Detect which cell encompasses the target text, then output its (x, y) center coordinate. 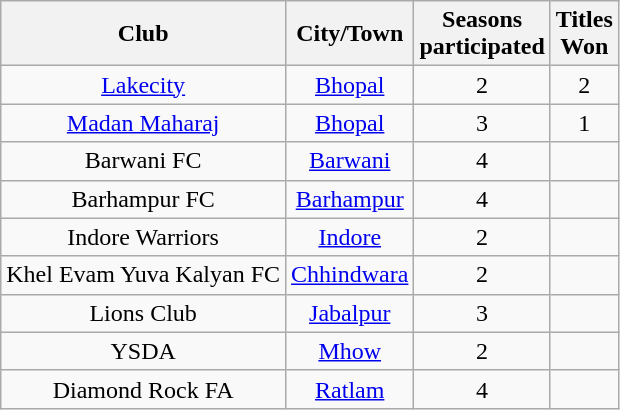
Lakecity (144, 85)
1 (584, 123)
Diamond Rock FA (144, 389)
Barwani FC (144, 161)
Barwani (350, 161)
Khel Evam Yuva Kalyan FC (144, 275)
Chhindwara (350, 275)
Indore (350, 237)
Ratlam (350, 389)
Barhampur (350, 199)
Titles Won (584, 34)
YSDA (144, 351)
Madan Maharaj (144, 123)
Barhampur FC (144, 199)
Mhow (350, 351)
City/Town (350, 34)
Club (144, 34)
Lions Club (144, 313)
Jabalpur (350, 313)
Seasons participated (482, 34)
Indore Warriors (144, 237)
